Return [x, y] of the center of cell containing provided text 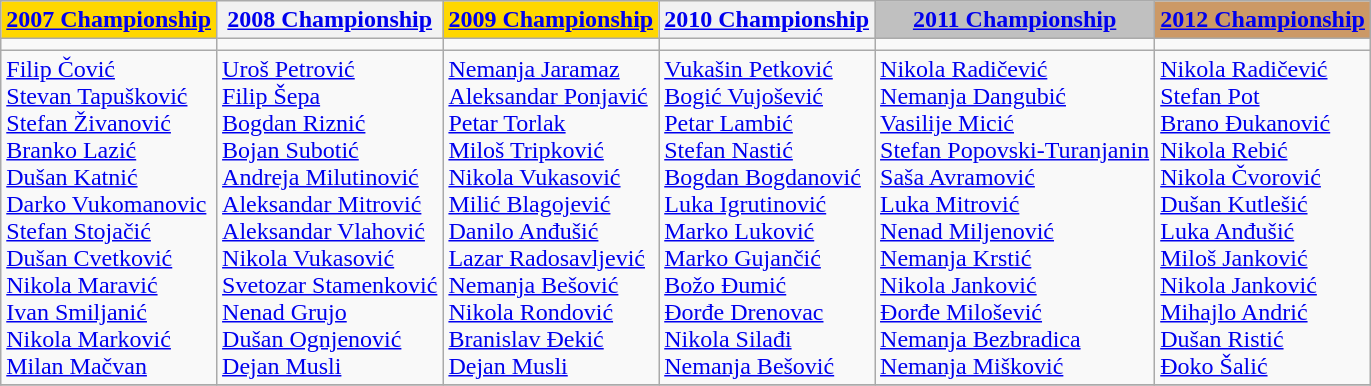
2009 Championship [551, 20]
2012 Championship [1263, 20]
2010 Championship [767, 20]
2011 Championship [1015, 20]
2007 Championship [109, 20]
2008 Championship [330, 20]
